Identify which cell holds the provided text, then report its (X, Y) central coordinate. 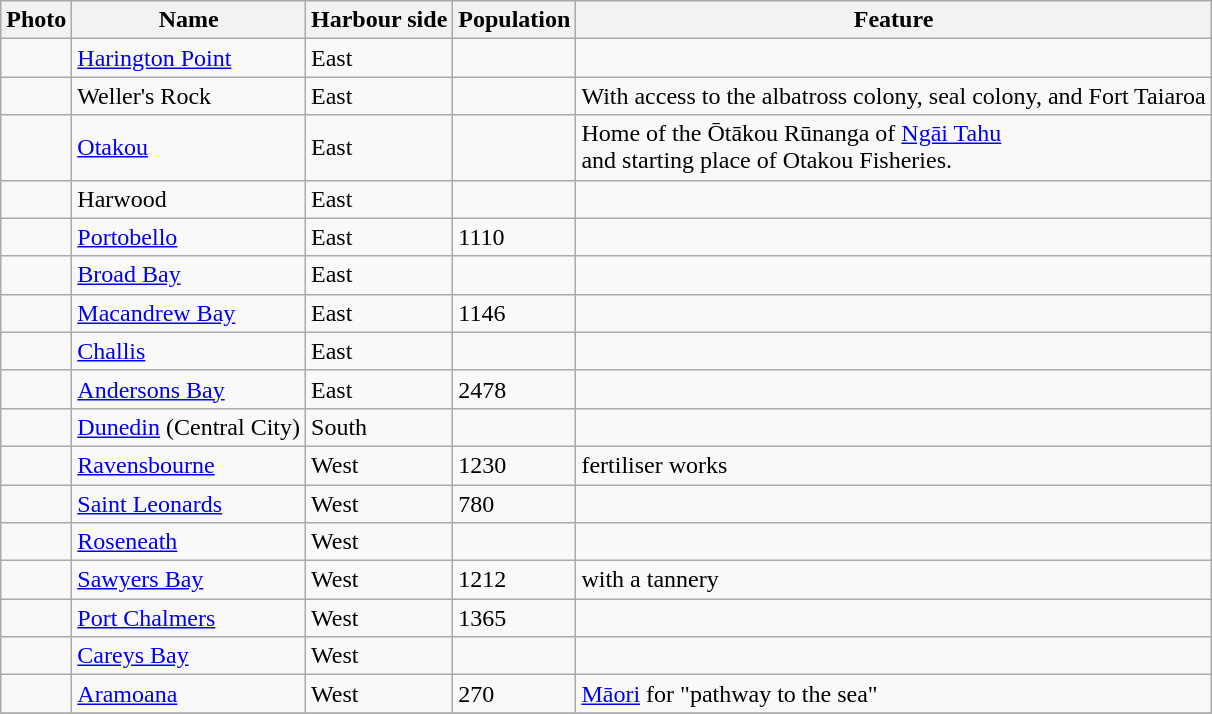
Dunedin (Central City) (189, 427)
Portobello (189, 237)
South (380, 427)
Weller's Rock (189, 96)
Roseneath (189, 542)
Port Chalmers (189, 618)
Home of the Ōtākou Rūnanga of Ngāi Tahuand starting place of Otakou Fisheries. (894, 148)
Macandrew Bay (189, 313)
fertiliser works (894, 465)
Careys Bay (189, 656)
Photo (36, 20)
Name (189, 20)
Feature (894, 20)
Population (514, 20)
1365 (514, 618)
Sawyers Bay (189, 580)
Aramoana (189, 694)
270 (514, 694)
Harwood (189, 199)
Harbour side (380, 20)
1110 (514, 237)
1230 (514, 465)
Broad Bay (189, 275)
Ravensbourne (189, 465)
1146 (514, 313)
with a tannery (894, 580)
Harington Point (189, 58)
Andersons Bay (189, 389)
1212 (514, 580)
Saint Leonards (189, 503)
780 (514, 503)
With access to the albatross colony, seal colony, and Fort Taiaroa (894, 96)
2478 (514, 389)
Challis (189, 351)
Otakou (189, 148)
Māori for "pathway to the sea" (894, 694)
